From the cell containing the given text, extract its center point as [x, y] coordinate. 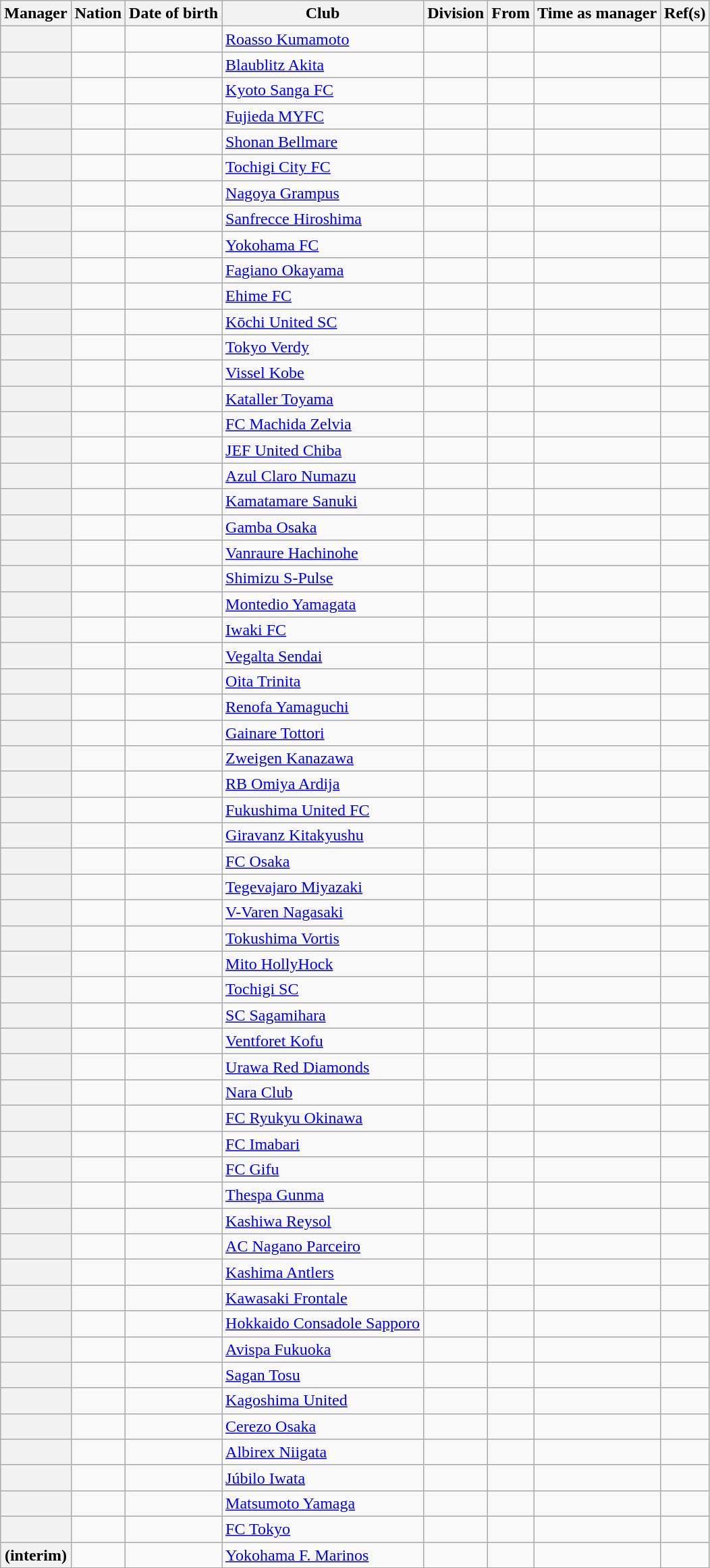
(interim) [36, 1555]
Manager [36, 13]
SC Sagamihara [323, 1015]
Azul Claro Numazu [323, 476]
Sagan Tosu [323, 1375]
From [511, 13]
Cerezo Osaka [323, 1426]
Ventforet Kofu [323, 1041]
Yokohama FC [323, 244]
FC Osaka [323, 861]
Kagoshima United [323, 1401]
Giravanz Kitakyushu [323, 836]
Kōchi United SC [323, 322]
Nara Club [323, 1092]
AC Nagano Parceiro [323, 1247]
Nagoya Grampus [323, 193]
Avispa Fukuoka [323, 1349]
Shonan Bellmare [323, 142]
Time as manager [597, 13]
Blaublitz Akita [323, 65]
Tegevajaro Miyazaki [323, 887]
Club [323, 13]
Date of birth [174, 13]
Ref(s) [685, 13]
Sanfrecce Hiroshima [323, 219]
Júbilo Iwata [323, 1478]
Tochigi SC [323, 990]
Vissel Kobe [323, 373]
Urawa Red Diamonds [323, 1066]
JEF United Chiba [323, 450]
Kashima Antlers [323, 1272]
Vanraure Hachinohe [323, 553]
FC Tokyo [323, 1529]
Yokohama F. Marinos [323, 1555]
Fujieda MYFC [323, 116]
FC Imabari [323, 1144]
Renofa Yamaguchi [323, 707]
Hokkaido Consadole Sapporo [323, 1324]
Oita Trinita [323, 681]
Iwaki FC [323, 630]
Kawasaki Frontale [323, 1298]
FC Ryukyu Okinawa [323, 1118]
Montedio Yamagata [323, 604]
Tochigi City FC [323, 167]
Kataller Toyama [323, 399]
Thespa Gunma [323, 1195]
Kamatamare Sanuki [323, 502]
V-Varen Nagasaki [323, 913]
Ehime FC [323, 296]
Shimizu S-Pulse [323, 578]
Matsumoto Yamaga [323, 1503]
Tokyo Verdy [323, 348]
Gainare Tottori [323, 732]
Vegalta Sendai [323, 655]
FC Gifu [323, 1170]
Tokushima Vortis [323, 938]
Albirex Niigata [323, 1452]
Kashiwa Reysol [323, 1221]
Kyoto Sanga FC [323, 90]
RB Omiya Ardija [323, 784]
FC Machida Zelvia [323, 425]
Zweigen Kanazawa [323, 759]
Fukushima United FC [323, 810]
Roasso Kumamoto [323, 39]
Gamba Osaka [323, 527]
Fagiano Okayama [323, 270]
Division [456, 13]
Nation [98, 13]
Mito HollyHock [323, 964]
